Scan for the cell matching the given text and deliver its [X, Y] coordinate at center. 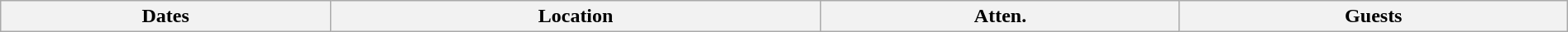
Dates [165, 16]
Guests [1373, 16]
Atten. [1001, 16]
Location [576, 16]
